Provide the [x, y] coordinate of the cell's center where the given text is located.  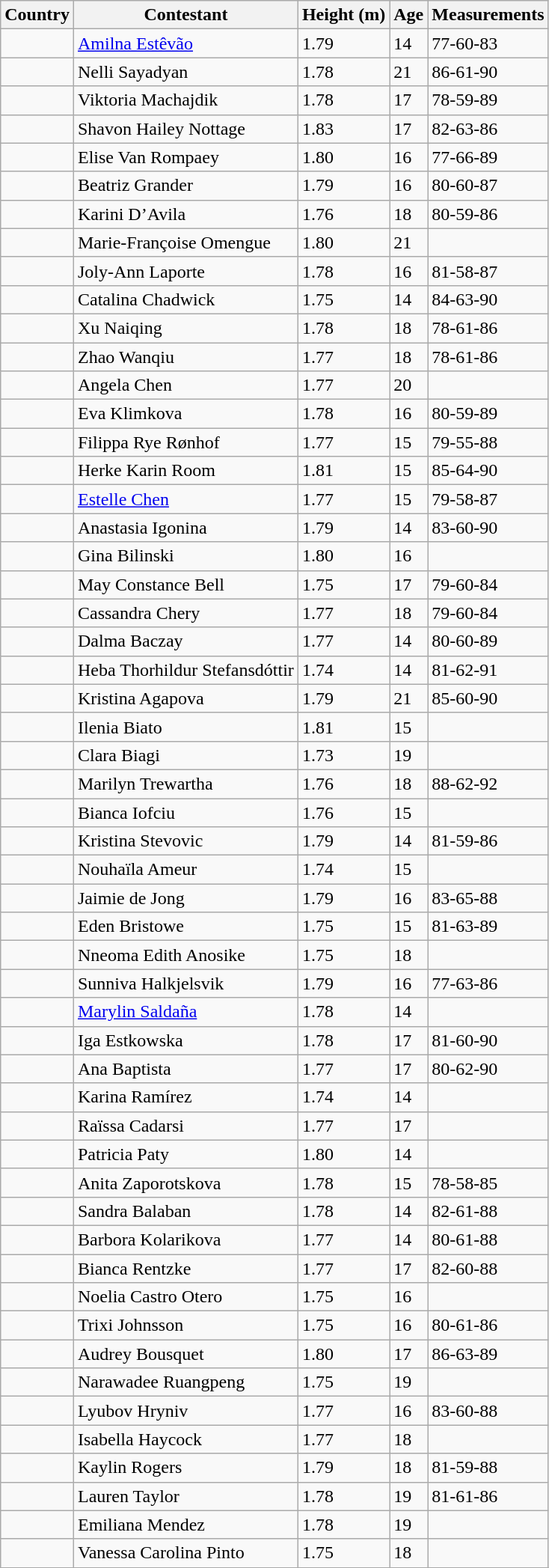
Catalina Chadwick [185, 299]
83-65-88 [488, 898]
82-60-88 [488, 1269]
80-62-90 [488, 1069]
Anastasia Igonina [185, 528]
May Constance Bell [185, 585]
82-61-88 [488, 1211]
Contestant [185, 15]
Vanessa Carolina Pinto [185, 1553]
78-59-89 [488, 100]
Country [37, 15]
Clara Biagi [185, 755]
81-63-89 [488, 927]
20 [408, 385]
Filippa Rye Rønhof [185, 442]
Karini D’Avila [185, 214]
Herke Karin Room [185, 471]
Angela Chen [185, 385]
80-59-89 [488, 414]
Ilenia Biato [185, 727]
Height (m) [343, 15]
86-61-90 [488, 72]
Marilyn Trewartha [185, 784]
77-63-86 [488, 983]
80-61-88 [488, 1239]
Amilna Estêvão [185, 43]
81-58-87 [488, 271]
Patricia Paty [185, 1154]
Iga Estkowska [185, 1040]
Kaylin Rogers [185, 1468]
83-60-88 [488, 1411]
Raïssa Cadarsi [185, 1126]
81-61-86 [488, 1496]
Dalma Baczay [185, 641]
80-60-89 [488, 641]
Bianca Iofciu [185, 812]
82-63-86 [488, 129]
77-66-89 [488, 157]
80-61-86 [488, 1326]
Trixi Johnsson [185, 1326]
81-59-88 [488, 1468]
Cassandra Chery [185, 613]
Zhao Wanqiu [185, 357]
Karina Ramírez [185, 1097]
Narawadee Ruangpeng [185, 1382]
Marie-Françoise Omengue [185, 242]
Barbora Kolarikova [185, 1239]
80-60-87 [488, 186]
Nneoma Edith Anosike [185, 955]
86-63-89 [488, 1354]
Jaimie de Jong [185, 898]
Measurements [488, 15]
Sandra Balaban [185, 1211]
Gina Bilinski [185, 556]
79-55-88 [488, 442]
Nelli Sayadyan [185, 72]
88-62-92 [488, 784]
1.73 [343, 755]
79-58-87 [488, 499]
Lyubov Hryniv [185, 1411]
Noelia Castro Otero [185, 1297]
Eden Bristowe [185, 927]
81-60-90 [488, 1040]
Bianca Rentzke [185, 1269]
83-60-90 [488, 528]
Audrey Bousquet [185, 1354]
Viktoria Machajdik [185, 100]
Sunniva Halkjelsvik [185, 983]
1.83 [343, 129]
Nouhaïla Ameur [185, 870]
Marylin Saldaña [185, 1012]
Isabella Haycock [185, 1439]
Eva Klimkova [185, 414]
78-58-85 [488, 1183]
Age [408, 15]
85-60-90 [488, 698]
80-59-86 [488, 214]
Ana Baptista [185, 1069]
Anita Zaporotskova [185, 1183]
Beatriz Grander [185, 186]
81-62-91 [488, 670]
Lauren Taylor [185, 1496]
85-64-90 [488, 471]
Emiliana Mendez [185, 1525]
Estelle Chen [185, 499]
Xu Naiqing [185, 328]
77-60-83 [488, 43]
Kristina Agapova [185, 698]
Shavon Hailey Nottage [185, 129]
Kristina Stevovic [185, 841]
Joly-Ann Laporte [185, 271]
Heba Thorhildur Stefansdóttir [185, 670]
Elise Van Rompaey [185, 157]
81-59-86 [488, 841]
84-63-90 [488, 299]
